Search for the cell housing the specified text and yield its (x, y) center coordinate. 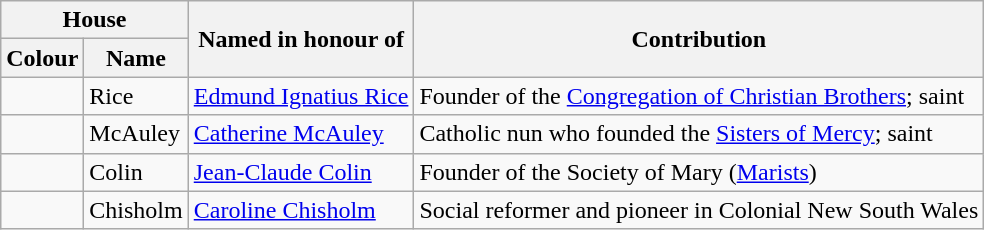
Name (136, 58)
Caroline Chisholm (301, 210)
Colin (136, 172)
Chisholm (136, 210)
Jean-Claude Colin (301, 172)
McAuley (136, 134)
Founder of the Congregation of Christian Brothers; saint (699, 96)
Colour (42, 58)
Contribution (699, 39)
Founder of the Society of Mary (Marists) (699, 172)
House (94, 20)
Edmund Ignatius Rice (301, 96)
Catherine McAuley (301, 134)
Rice (136, 96)
Catholic nun who founded the Sisters of Mercy; saint (699, 134)
Named in honour of (301, 39)
Social reformer and pioneer in Colonial New South Wales (699, 210)
